Locate the cell with the specified text and output its [X, Y] center coordinate. 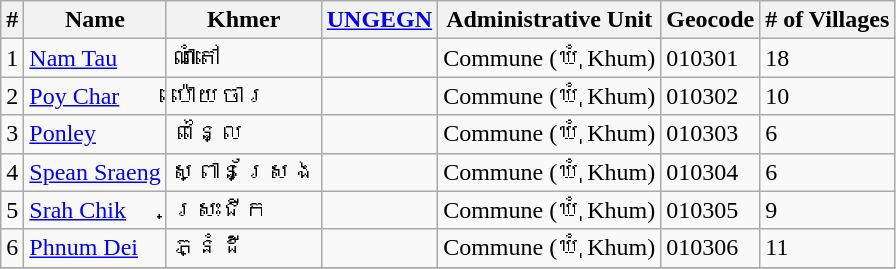
1 [12, 58]
2 [12, 96]
9 [828, 210]
Geocode [710, 20]
# [12, 20]
Spean Sraeng [95, 172]
Administrative Unit [550, 20]
18 [828, 58]
ភ្នំដី [244, 248]
5 [12, 210]
010301 [710, 58]
# of Villages [828, 20]
010303 [710, 134]
010305 [710, 210]
Khmer [244, 20]
ណាំតៅ [244, 58]
ប៉ោយចារ [244, 96]
Phnum Dei [95, 248]
010306 [710, 248]
ពន្លៃ [244, 134]
4 [12, 172]
ស្ពានស្រែង [244, 172]
Ponley [95, 134]
11 [828, 248]
3 [12, 134]
Nam Tau [95, 58]
Name [95, 20]
UNGEGN [379, 20]
ស្រះជីក [244, 210]
Poy Char [95, 96]
010304 [710, 172]
010302 [710, 96]
Srah Chik [95, 210]
10 [828, 96]
